Find where the given text appears and provide that cell's center as (x, y) coordinate. 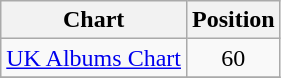
60 (233, 58)
Position (233, 20)
UK Albums Chart (94, 58)
Chart (94, 20)
